Identify which cell holds the provided text, then report its (X, Y) central coordinate. 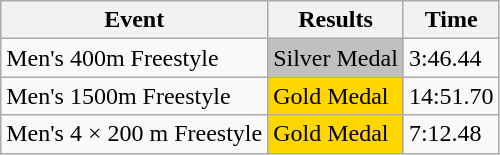
Results (336, 20)
14:51.70 (451, 96)
3:46.44 (451, 58)
Men's 400m Freestyle (134, 58)
Men's 4 × 200 m Freestyle (134, 134)
Event (134, 20)
Silver Medal (336, 58)
Time (451, 20)
Men's 1500m Freestyle (134, 96)
7:12.48 (451, 134)
